Provide the (X, Y) coordinate of the cell's center where the given text is located.  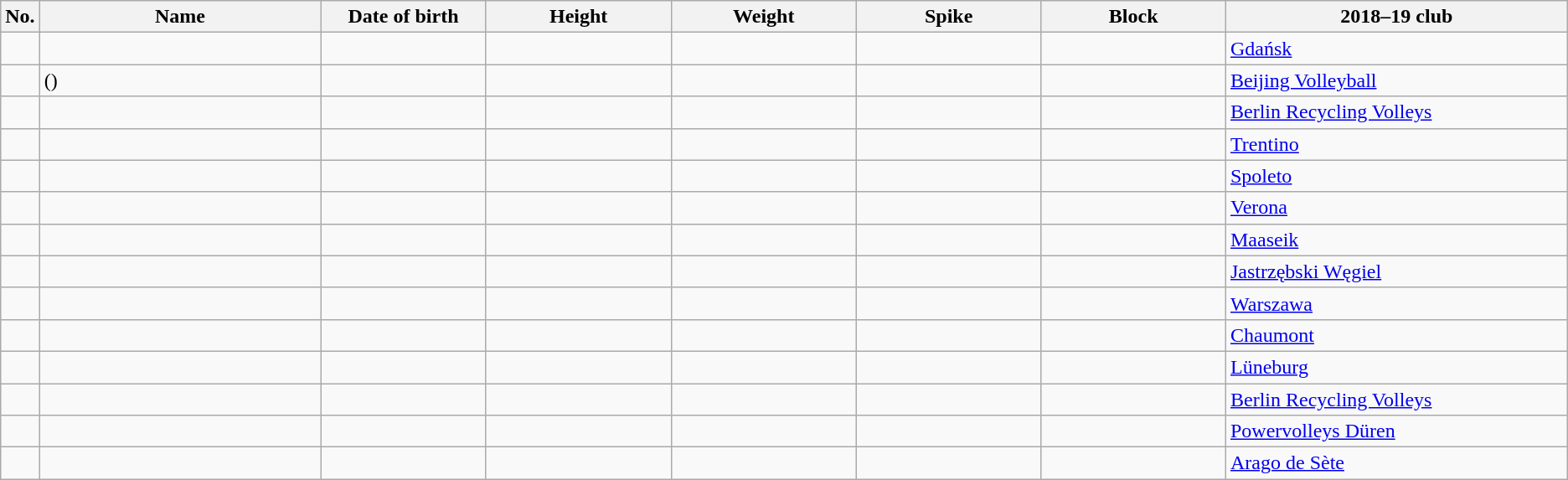
Lüneburg (1396, 367)
Verona (1396, 208)
Arago de Sète (1396, 463)
Jastrzębski Węgiel (1396, 271)
No. (20, 17)
Maaseik (1396, 240)
Warszawa (1396, 303)
Date of birth (404, 17)
Weight (764, 17)
() (180, 80)
Height (578, 17)
Spike (948, 17)
Trentino (1396, 144)
Gdańsk (1396, 49)
Block (1134, 17)
Powervolleys Düren (1396, 431)
Beijing Volleyball (1396, 80)
Name (180, 17)
Chaumont (1396, 335)
Spoleto (1396, 176)
2018–19 club (1396, 17)
